Extract the (x, y) coordinate from the center of the cell holding the provided text.  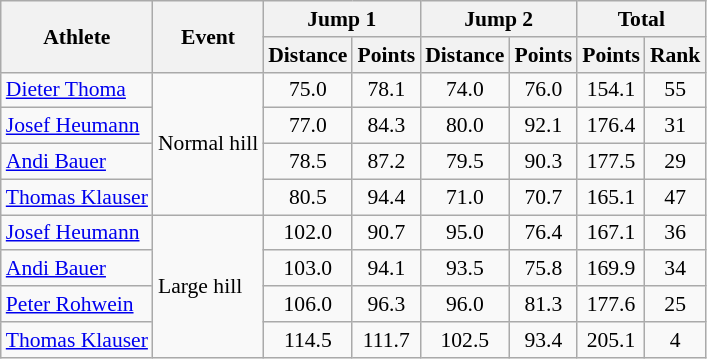
76.0 (543, 90)
Rank (676, 55)
77.0 (308, 126)
78.1 (386, 90)
102.0 (308, 233)
76.4 (543, 233)
70.7 (543, 197)
103.0 (308, 269)
102.5 (464, 340)
74.0 (464, 90)
93.5 (464, 269)
Athlete (77, 36)
80.5 (308, 197)
84.3 (386, 126)
78.5 (308, 162)
176.4 (611, 126)
169.9 (611, 269)
165.1 (611, 197)
81.3 (543, 304)
Jump 1 (342, 19)
87.2 (386, 162)
92.1 (543, 126)
94.1 (386, 269)
167.1 (611, 233)
Dieter Thoma (77, 90)
154.1 (611, 90)
Total (641, 19)
96.3 (386, 304)
Event (208, 36)
111.7 (386, 340)
Normal hill (208, 143)
34 (676, 269)
Large hill (208, 286)
95.0 (464, 233)
177.5 (611, 162)
96.0 (464, 304)
205.1 (611, 340)
94.4 (386, 197)
47 (676, 197)
75.0 (308, 90)
Jump 2 (498, 19)
71.0 (464, 197)
90.7 (386, 233)
55 (676, 90)
106.0 (308, 304)
75.8 (543, 269)
Peter Rohwein (77, 304)
36 (676, 233)
177.6 (611, 304)
25 (676, 304)
31 (676, 126)
4 (676, 340)
80.0 (464, 126)
90.3 (543, 162)
93.4 (543, 340)
79.5 (464, 162)
29 (676, 162)
114.5 (308, 340)
